Scan for the cell matching the given text and deliver its (x, y) coordinate at center. 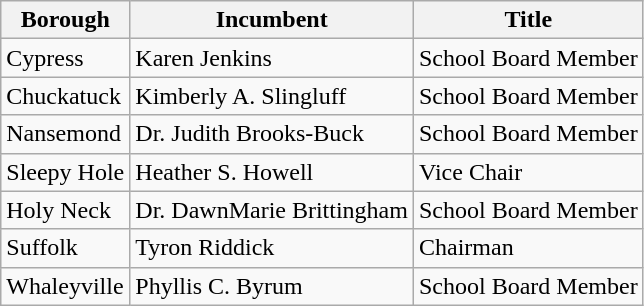
Sleepy Hole (66, 172)
Chuckatuck (66, 96)
Incumbent (272, 20)
Phyllis C. Byrum (272, 286)
Dr. DawnMarie Brittingham (272, 210)
Whaleyville (66, 286)
Karen Jenkins (272, 58)
Vice Chair (528, 172)
Heather S. Howell (272, 172)
Dr. Judith Brooks-Buck (272, 134)
Title (528, 20)
Borough (66, 20)
Holy Neck (66, 210)
Suffolk (66, 248)
Nansemond (66, 134)
Kimberly A. Slingluff (272, 96)
Cypress (66, 58)
Tyron Riddick (272, 248)
Chairman (528, 248)
